Locate the cell with the specified text and output its (x, y) center coordinate. 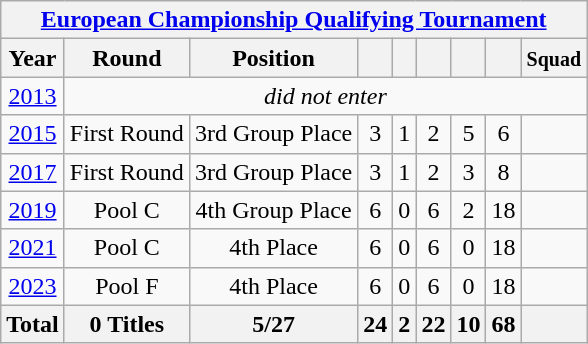
68 (504, 324)
0 Titles (126, 324)
Squad (554, 58)
Pool F (126, 286)
did not enter (325, 96)
Total (33, 324)
Year (33, 58)
8 (504, 172)
Round (126, 58)
European Championship Qualifying Tournament (294, 20)
5 (468, 134)
2021 (33, 248)
2023 (33, 286)
Position (273, 58)
5/27 (273, 324)
2015 (33, 134)
2017 (33, 172)
10 (468, 324)
2019 (33, 210)
24 (376, 324)
22 (434, 324)
2013 (33, 96)
4th Group Place (273, 210)
